Find where the given text appears and provide that cell's center as [x, y] coordinate. 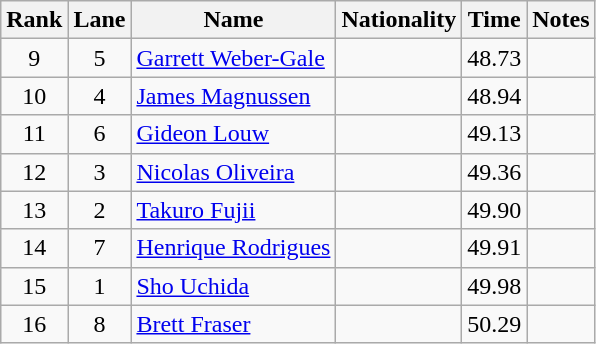
14 [34, 248]
Name [234, 20]
Garrett Weber-Gale [234, 58]
Sho Uchida [234, 286]
Gideon Louw [234, 134]
16 [34, 324]
49.91 [494, 248]
48.94 [494, 96]
49.13 [494, 134]
49.98 [494, 286]
9 [34, 58]
6 [100, 134]
12 [34, 172]
Henrique Rodrigues [234, 248]
Takuro Fujii [234, 210]
7 [100, 248]
5 [100, 58]
15 [34, 286]
Rank [34, 20]
48.73 [494, 58]
8 [100, 324]
James Magnussen [234, 96]
13 [34, 210]
3 [100, 172]
Nicolas Oliveira [234, 172]
1 [100, 286]
49.90 [494, 210]
4 [100, 96]
Notes [561, 20]
49.36 [494, 172]
2 [100, 210]
50.29 [494, 324]
Nationality [399, 20]
Brett Fraser [234, 324]
11 [34, 134]
Time [494, 20]
10 [34, 96]
Lane [100, 20]
